Pinpoint the cell where the given text exists, returning its [x, y] midpoint coordinate. 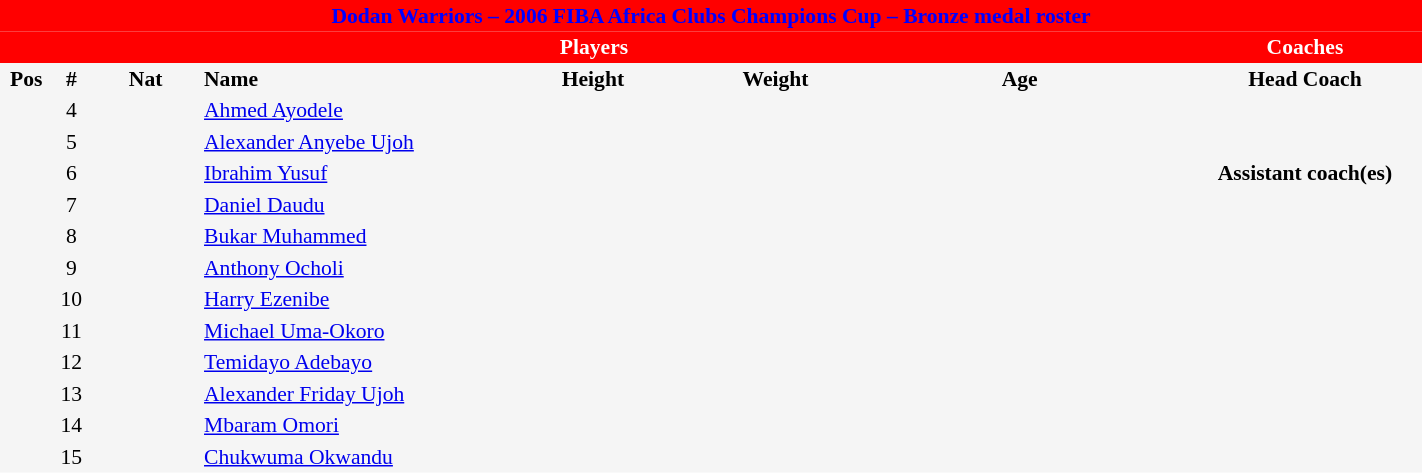
8 [71, 236]
11 [71, 331]
Alexander Friday Ujoh [344, 394]
9 [71, 268]
Age [1020, 79]
Ibrahim Yusuf [344, 174]
4 [71, 110]
Coaches [1305, 48]
# [71, 79]
15 [71, 457]
Players [594, 48]
Michael Uma-Okoro [344, 331]
Dodan Warriors – 2006 FIBA Africa Clubs Champions Cup – Bronze medal roster [711, 16]
13 [71, 394]
12 [71, 362]
Mbaram Omori [344, 426]
7 [71, 205]
Anthony Ocholi [344, 268]
6 [71, 174]
Name [344, 79]
10 [71, 300]
Height [592, 79]
Bukar Muhammed [344, 236]
Alexander Anyebe Ujoh [344, 142]
Temidayo Adebayo [344, 362]
Harry Ezenibe [344, 300]
Assistant coach(es) [1305, 174]
Chukwuma Okwandu [344, 457]
Nat [146, 79]
Ahmed Ayodele [344, 110]
Daniel Daudu [344, 205]
Pos [26, 79]
5 [71, 142]
Weight [776, 79]
14 [71, 426]
Head Coach [1305, 79]
